Identify which cell holds the provided text, then report its [x, y] central coordinate. 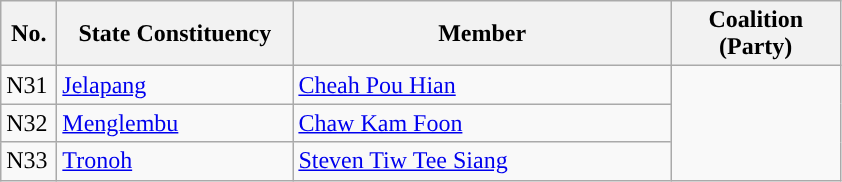
No. [29, 34]
Menglembu [175, 123]
Cheah Pou Hian [482, 85]
Coalition (Party) [756, 34]
Member [482, 34]
Steven Tiw Tee Siang [482, 161]
State Constituency [175, 34]
Jelapang [175, 85]
Tronoh [175, 161]
Chaw Kam Foon [482, 123]
N31 [29, 85]
N32 [29, 123]
N33 [29, 161]
